Pinpoint the cell where the given text exists, returning its (X, Y) midpoint coordinate. 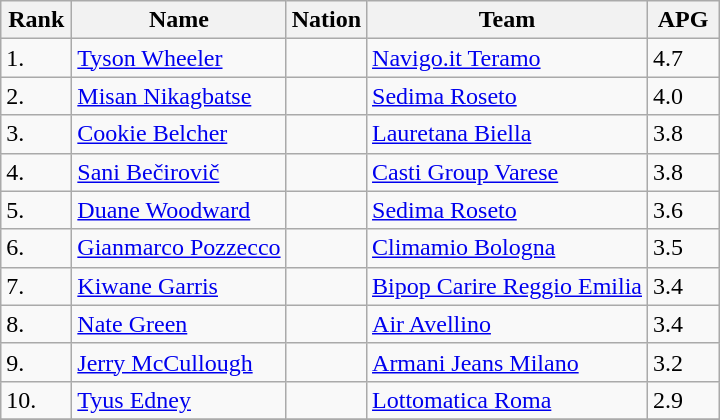
5. (36, 210)
Navigo.it Teramo (508, 58)
Bipop Carire Reggio Emilia (508, 286)
Nate Green (179, 324)
Lauretana Biella (508, 134)
3.5 (684, 248)
3.2 (684, 362)
Name (179, 20)
7. (36, 286)
Casti Group Varese (508, 172)
10. (36, 400)
Nation (326, 20)
6. (36, 248)
8. (36, 324)
Team (508, 20)
Rank (36, 20)
3. (36, 134)
2. (36, 96)
1. (36, 58)
Armani Jeans Milano (508, 362)
Misan Nikagbatse (179, 96)
4.0 (684, 96)
Gianmarco Pozzecco (179, 248)
Lottomatica Roma (508, 400)
Jerry McCullough (179, 362)
Kiwane Garris (179, 286)
Climamio Bologna (508, 248)
Cookie Belcher (179, 134)
4. (36, 172)
9. (36, 362)
Sani Bečirovič (179, 172)
APG (684, 20)
Air Avellino (508, 324)
2.9 (684, 400)
3.6 (684, 210)
Tyus Edney (179, 400)
Duane Woodward (179, 210)
Tyson Wheeler (179, 58)
4.7 (684, 58)
